Return the (x, y) coordinate for the center point of the cell that contains the specified text.  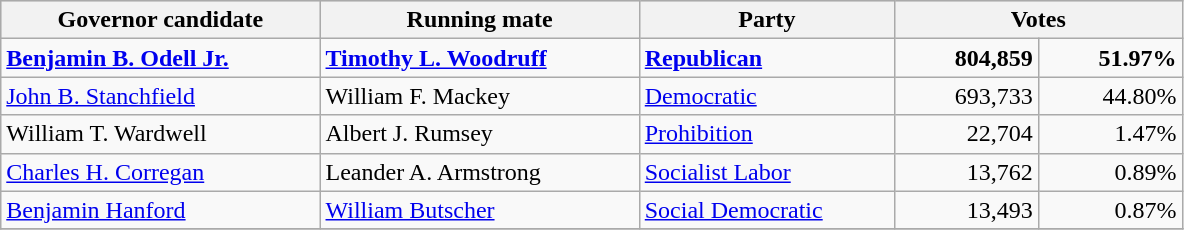
William F. Mackey (480, 96)
693,733 (967, 96)
51.97% (1110, 58)
John B. Stanchfield (160, 96)
Charles H. Corregan (160, 172)
Governor candidate (160, 20)
Leander A. Armstrong (480, 172)
Democratic (766, 96)
Albert J. Rumsey (480, 134)
22,704 (967, 134)
13,493 (967, 210)
Party (766, 20)
44.80% (1110, 96)
Benjamin B. Odell Jr. (160, 58)
0.89% (1110, 172)
1.47% (1110, 134)
0.87% (1110, 210)
Timothy L. Woodruff (480, 58)
Votes (1038, 20)
Benjamin Hanford (160, 210)
Republican (766, 58)
Running mate (480, 20)
Prohibition (766, 134)
Social Democratic (766, 210)
13,762 (967, 172)
Socialist Labor (766, 172)
William Butscher (480, 210)
William T. Wardwell (160, 134)
804,859 (967, 58)
